Locate the cell with the specified text and output its (X, Y) center coordinate. 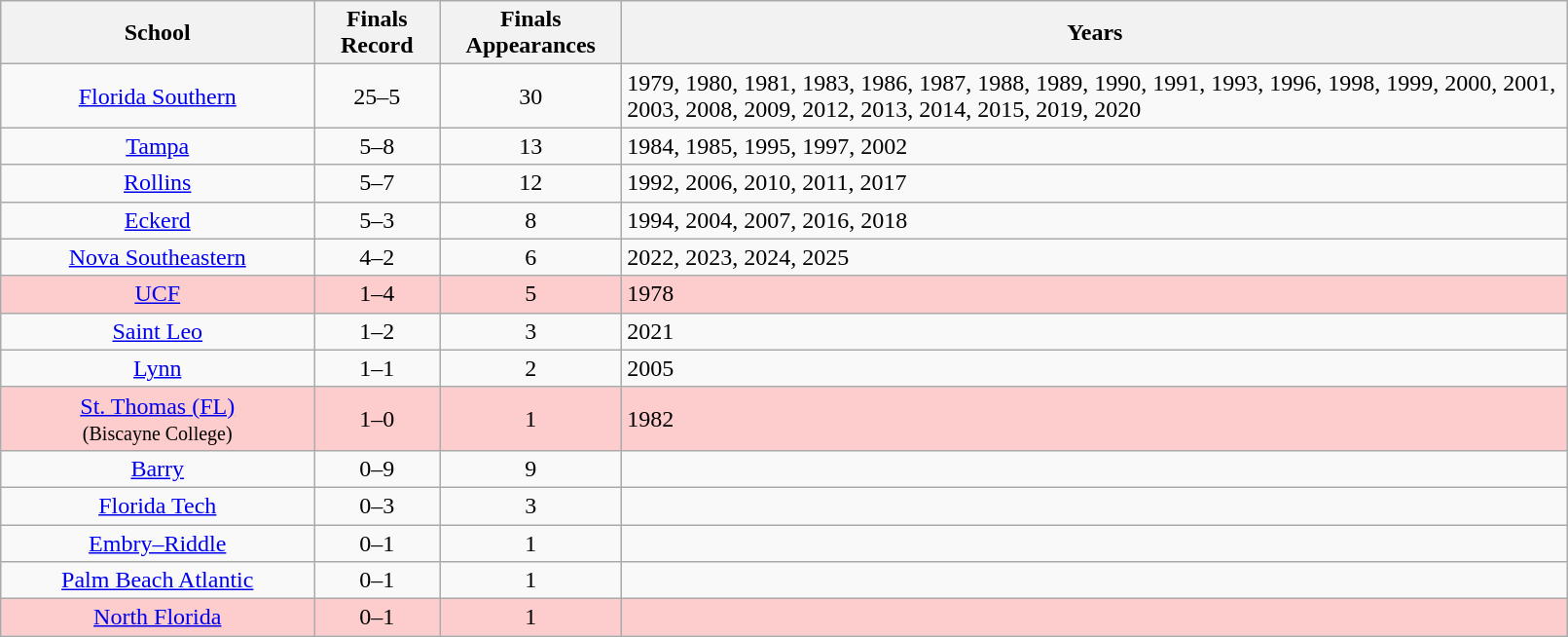
0–3 (378, 506)
8 (531, 220)
North Florida (158, 618)
School (158, 33)
30 (531, 95)
9 (531, 468)
Eckerd (158, 220)
5–8 (378, 146)
2005 (1095, 368)
1992, 2006, 2010, 2011, 2017 (1095, 183)
Rollins (158, 183)
4–2 (378, 257)
1–1 (378, 368)
Finals Record (378, 33)
2022, 2023, 2024, 2025 (1095, 257)
1984, 1985, 1995, 1997, 2002 (1095, 146)
5–7 (378, 183)
6 (531, 257)
2 (531, 368)
Barry (158, 468)
Nova Southeastern (158, 257)
12 (531, 183)
1–2 (378, 331)
Lynn (158, 368)
1–0 (378, 419)
Florida Southern (158, 95)
St. Thomas (FL)(Biscayne College) (158, 419)
1982 (1095, 419)
Tampa (158, 146)
25–5 (378, 95)
2021 (1095, 331)
5 (531, 294)
1979, 1980, 1981, 1983, 1986, 1987, 1988, 1989, 1990, 1991, 1993, 1996, 1998, 1999, 2000, 2001, 2003, 2008, 2009, 2012, 2013, 2014, 2015, 2019, 2020 (1095, 95)
1994, 2004, 2007, 2016, 2018 (1095, 220)
1–4 (378, 294)
UCF (158, 294)
1978 (1095, 294)
5–3 (378, 220)
Palm Beach Atlantic (158, 581)
0–9 (378, 468)
13 (531, 146)
Embry–Riddle (158, 543)
Finals Appearances (531, 33)
Saint Leo (158, 331)
Florida Tech (158, 506)
Years (1095, 33)
